Output the [X, Y] coordinate of the center of the cell containing the given text.  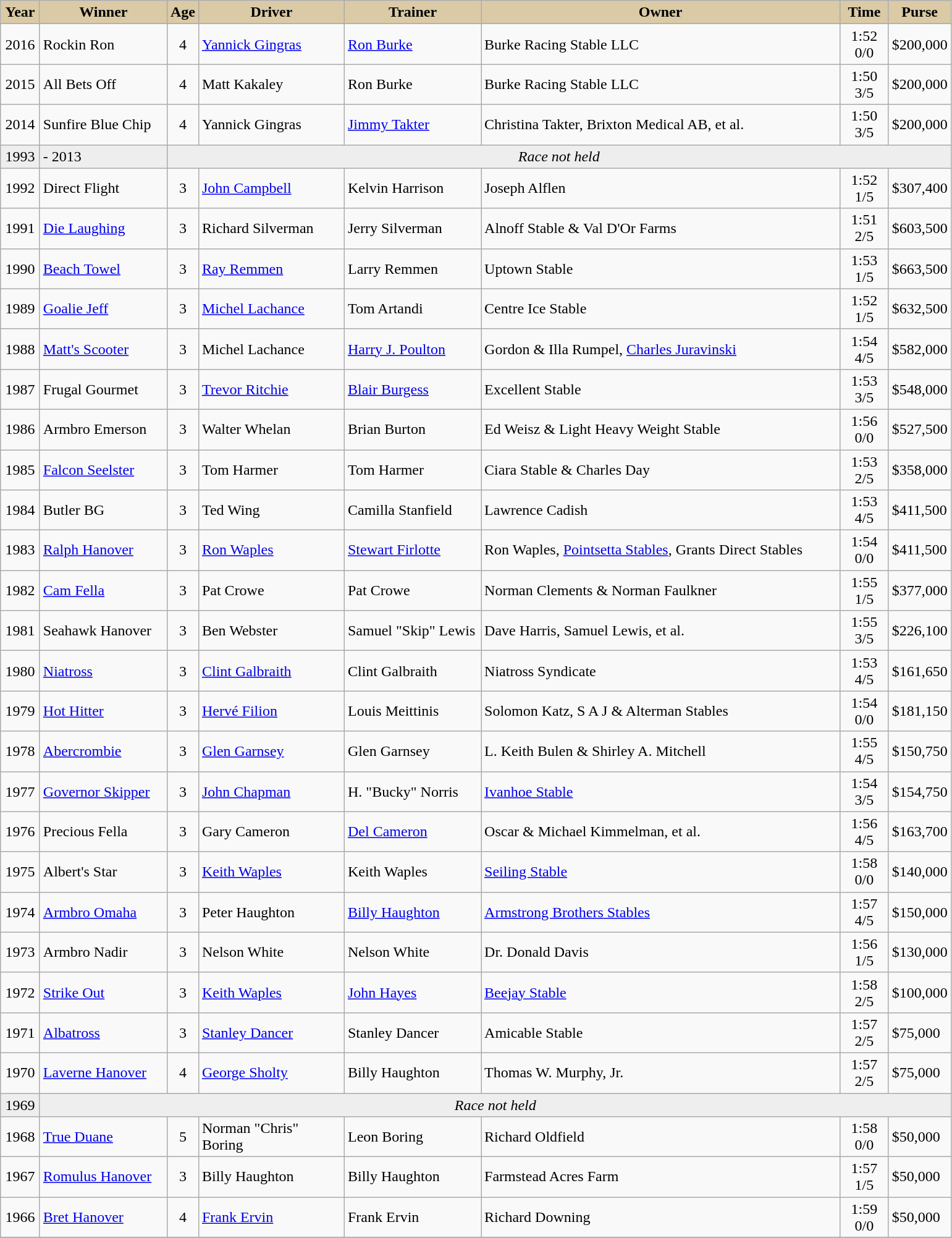
1:57 4/5 [865, 912]
Rockin Ron [103, 45]
Kelvin Harrison [413, 188]
1969 [20, 1104]
Gary Cameron [271, 832]
1987 [20, 389]
1972 [20, 993]
Precious Fella [103, 832]
1993 [20, 156]
1970 [20, 1073]
1980 [20, 671]
$154,750 [919, 791]
1:54 4/5 [865, 349]
George Sholty [271, 1073]
Matt's Scooter [103, 349]
Armbro Omaha [103, 912]
Dr. Donald Davis [661, 952]
Norman "Chris" Boring [271, 1137]
Ted Wing [271, 511]
Gordon & Illa Rumpel, Charles Juravinski [661, 349]
5 [183, 1137]
1982 [20, 591]
Peter Haughton [271, 912]
Samuel "Skip" Lewis [413, 630]
$226,100 [919, 630]
1:52 0/0 [865, 45]
Ron Waples [271, 550]
1973 [20, 952]
$377,000 [919, 591]
L. Keith Bulen & Shirley A. Mitchell [661, 752]
1:56 4/5 [865, 832]
$150,750 [919, 752]
1976 [20, 832]
1:56 0/0 [865, 429]
1992 [20, 188]
$150,000 [919, 912]
1984 [20, 511]
2014 [20, 125]
Trevor Ritchie [271, 389]
1986 [20, 429]
Beejay Stable [661, 993]
$582,000 [919, 349]
Richard Downing [661, 1218]
1988 [20, 349]
Del Cameron [413, 832]
1:55 3/5 [865, 630]
Abercrombie [103, 752]
Year [20, 12]
Armbro Nadir [103, 952]
Ray Remmen [271, 268]
1975 [20, 871]
Albert's Star [103, 871]
1:51 2/5 [865, 229]
1985 [20, 470]
Purse [919, 12]
All Bets Off [103, 84]
Owner [661, 12]
1:55 4/5 [865, 752]
Ron Waples, Pointsetta Stables, Grants Direct Stables [661, 550]
Stewart Firlotte [413, 550]
Die Laughing [103, 229]
$358,000 [919, 470]
$163,700 [919, 832]
1979 [20, 711]
Ciara Stable & Charles Day [661, 470]
1:54 3/5 [865, 791]
Seahawk Hanover [103, 630]
Armstrong Brothers Stables [661, 912]
Richard Oldfield [661, 1137]
Hot Hitter [103, 711]
Ben Webster [271, 630]
Ralph Hanover [103, 550]
1:59 0/0 [865, 1218]
1:53 2/5 [865, 470]
- 2013 [103, 156]
$161,650 [919, 671]
Time [865, 12]
$181,150 [919, 711]
Seiling Stable [661, 871]
Winner [103, 12]
Jerry Silverman [413, 229]
Butler BG [103, 511]
Blair Burgess [413, 389]
Age [183, 12]
Strike Out [103, 993]
Oscar & Michael Kimmelman, et al. [661, 832]
$527,500 [919, 429]
John Campbell [271, 188]
John Hayes [413, 993]
Niatross [103, 671]
1967 [20, 1177]
2015 [20, 84]
$130,000 [919, 952]
Beach Towel [103, 268]
1968 [20, 1137]
Farmstead Acres Farm [661, 1177]
Alnoff Stable & Val D'Or Farms [661, 229]
Larry Remmen [413, 268]
Albatross [103, 1032]
Camilla Stanfield [413, 511]
1989 [20, 309]
$548,000 [919, 389]
1981 [20, 630]
Bret Hanover [103, 1218]
Excellent Stable [661, 389]
Armbro Emerson [103, 429]
Cam Fella [103, 591]
Tom Artandi [413, 309]
Goalie Jeff [103, 309]
1:55 1/5 [865, 591]
1974 [20, 912]
Brian Burton [413, 429]
Jimmy Takter [413, 125]
1977 [20, 791]
$663,500 [919, 268]
1:56 1/5 [865, 952]
Sunfire Blue Chip [103, 125]
Solomon Katz, S A J & Alterman Stables [661, 711]
Christina Takter, Brixton Medical AB, et al. [661, 125]
John Chapman [271, 791]
Louis Meittinis [413, 711]
Richard Silverman [271, 229]
1983 [20, 550]
Walter Whelan [271, 429]
Amicable Stable [661, 1032]
Hervé Filion [271, 711]
Joseph Alflen [661, 188]
Thomas W. Murphy, Jr. [661, 1073]
1:53 1/5 [865, 268]
$632,500 [919, 309]
Romulus Hanover [103, 1177]
Direct Flight [103, 188]
$140,000 [919, 871]
Harry J. Poulton [413, 349]
1966 [20, 1218]
Niatross Syndicate [661, 671]
Driver [271, 12]
Governor Skipper [103, 791]
1978 [20, 752]
Falcon Seelster [103, 470]
Ivanhoe Stable [661, 791]
True Duane [103, 1137]
1:57 1/5 [865, 1177]
Norman Clements & Norman Faulkner [661, 591]
$307,400 [919, 188]
Lawrence Cadish [661, 511]
1:58 2/5 [865, 993]
1991 [20, 229]
Leon Boring [413, 1137]
Uptown Stable [661, 268]
Trainer [413, 12]
Laverne Hanover [103, 1073]
Ed Weisz & Light Heavy Weight Stable [661, 429]
1971 [20, 1032]
Frugal Gourmet [103, 389]
$603,500 [919, 229]
Matt Kakaley [271, 84]
Dave Harris, Samuel Lewis, et al. [661, 630]
$100,000 [919, 993]
2016 [20, 45]
1:53 3/5 [865, 389]
Centre Ice Stable [661, 309]
1990 [20, 268]
H. "Bucky" Norris [413, 791]
